Detect which cell encompasses the target text, then output its (x, y) center coordinate. 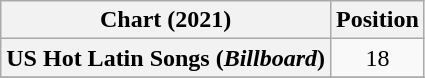
Position (378, 20)
18 (378, 58)
US Hot Latin Songs (Billboard) (166, 58)
Chart (2021) (166, 20)
